From the cell containing the given text, extract its center point as (x, y) coordinate. 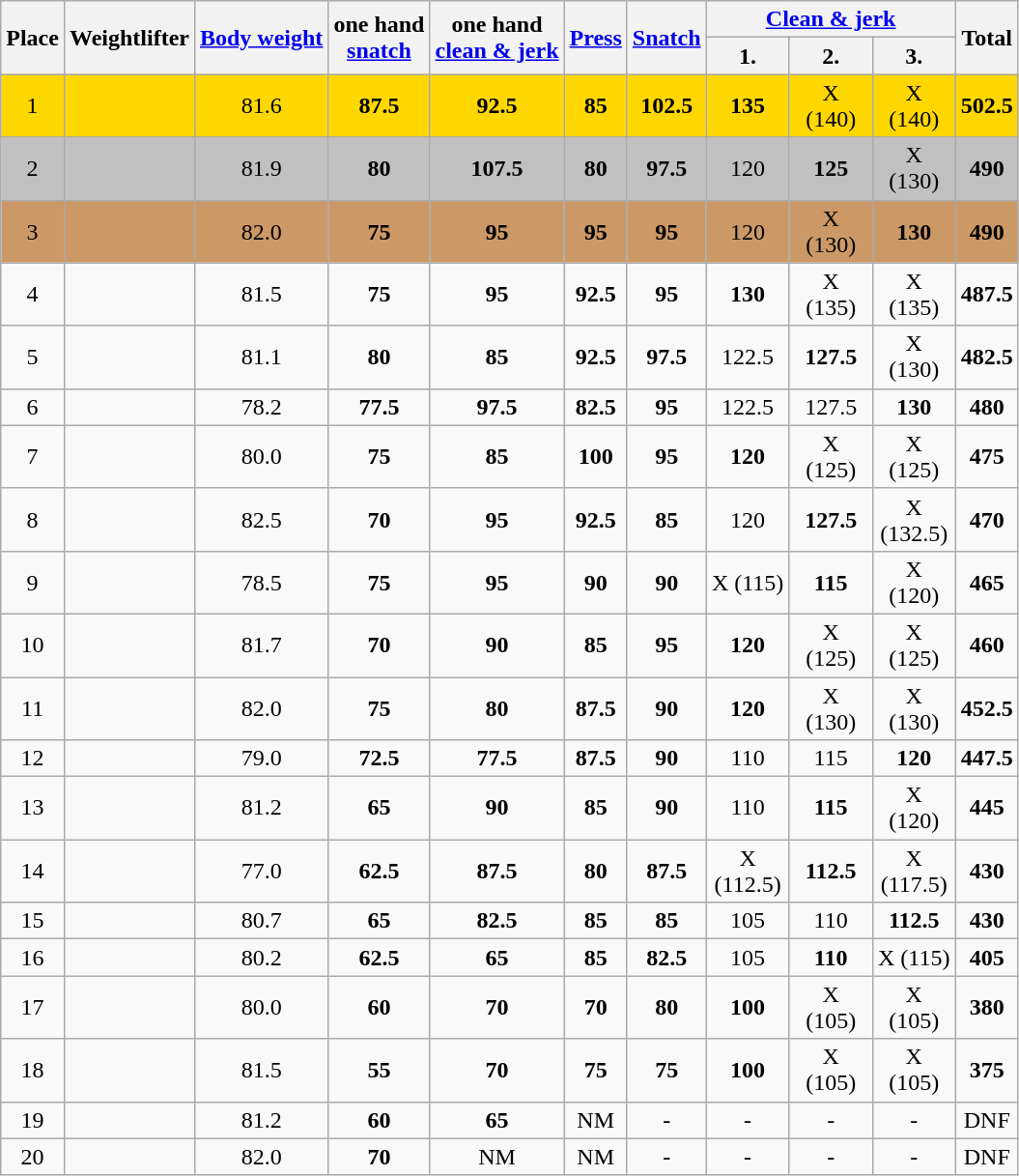
Press (595, 38)
78.2 (261, 407)
19 (33, 1120)
81.7 (261, 645)
X (117.5) (914, 872)
Body weight (261, 38)
13 (33, 808)
10 (33, 645)
1 (33, 106)
3. (914, 56)
102.5 (666, 106)
452.5 (987, 707)
80.7 (261, 921)
3 (33, 232)
Total (987, 38)
one handsnatch (379, 38)
7 (33, 456)
107.5 (496, 168)
5 (33, 358)
125 (831, 168)
55 (379, 1071)
81.1 (261, 358)
77.0 (261, 872)
9 (33, 582)
475 (987, 456)
4 (33, 294)
6 (33, 407)
17 (33, 1007)
502.5 (987, 106)
405 (987, 958)
375 (987, 1071)
15 (33, 921)
16 (33, 958)
447.5 (987, 759)
460 (987, 645)
Weightlifter (129, 38)
80.2 (261, 958)
12 (33, 759)
72.5 (379, 759)
135 (748, 106)
11 (33, 707)
Snatch (666, 38)
482.5 (987, 358)
487.5 (987, 294)
480 (987, 407)
Clean & jerk (831, 19)
78.5 (261, 582)
470 (987, 520)
18 (33, 1071)
8 (33, 520)
14 (33, 872)
X (112.5) (748, 872)
X (132.5) (914, 520)
1. (748, 56)
20 (33, 1157)
2 (33, 168)
Place (33, 38)
81.6 (261, 106)
2. (831, 56)
465 (987, 582)
one handclean & jerk (496, 38)
380 (987, 1007)
81.9 (261, 168)
445 (987, 808)
79.0 (261, 759)
